Detect which cell encompasses the target text, then output its (x, y) center coordinate. 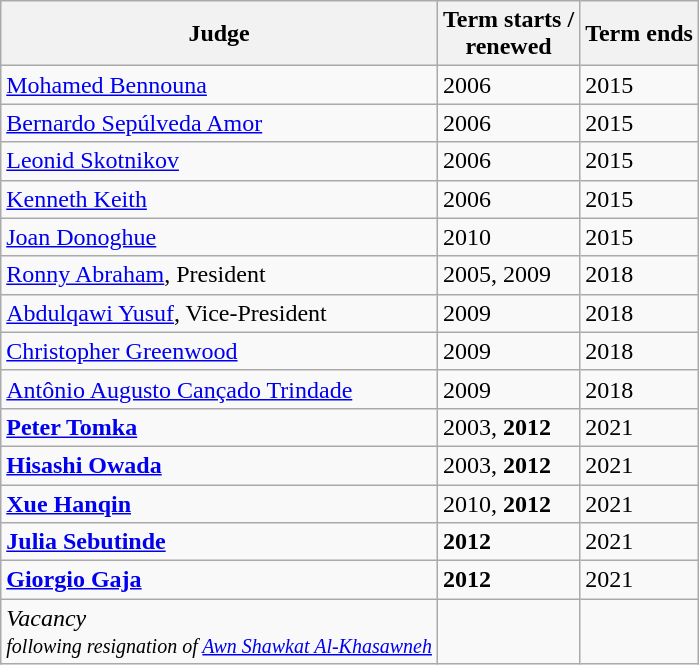
2010, 2012 (508, 503)
Ronny Abraham, President (220, 275)
Mohamed Bennouna (220, 85)
2005, 2009 (508, 275)
Peter Tomka (220, 427)
Leonid Skotnikov (220, 161)
Judge (220, 34)
Giorgio Gaja (220, 580)
Joan Donoghue (220, 237)
Abdulqawi Yusuf, Vice-President (220, 313)
Julia Sebutinde (220, 542)
Vacancy following resignation of Awn Shawkat Al-Khasawneh (220, 632)
2010 (508, 237)
Hisashi Owada (220, 465)
Term ends (640, 34)
Christopher Greenwood (220, 351)
Antônio Augusto Cançado Trindade (220, 389)
Xue Hanqin (220, 503)
Term starts / renewed (508, 34)
Bernardo Sepúlveda Amor (220, 123)
Kenneth Keith (220, 199)
